From the cell containing the given text, extract its center point as [X, Y] coordinate. 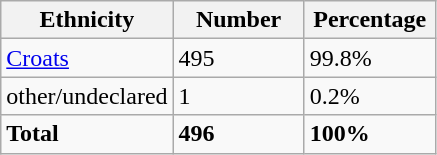
Croats [87, 58]
496 [238, 134]
Number [238, 20]
other/undeclared [87, 96]
1 [238, 96]
Total [87, 134]
0.2% [370, 96]
495 [238, 58]
Ethnicity [87, 20]
99.8% [370, 58]
100% [370, 134]
Percentage [370, 20]
